For the text-containing cell, return its midpoint in [X, Y] coordinate format. 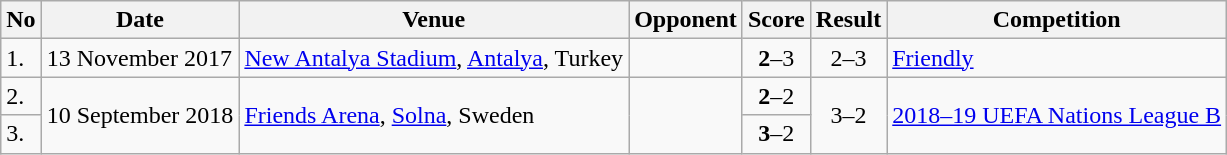
2018–19 UEFA Nations League B [1057, 115]
2. [21, 96]
No [21, 20]
10 September 2018 [140, 115]
2–2 [776, 96]
Date [140, 20]
New Antalya Stadium, Antalya, Turkey [434, 58]
Friendly [1057, 58]
Friends Arena, Solna, Sweden [434, 115]
13 November 2017 [140, 58]
Competition [1057, 20]
Score [776, 20]
Opponent [686, 20]
Result [848, 20]
Venue [434, 20]
1. [21, 58]
3. [21, 134]
